Extract the [X, Y] coordinate from the center of the cell holding the provided text.  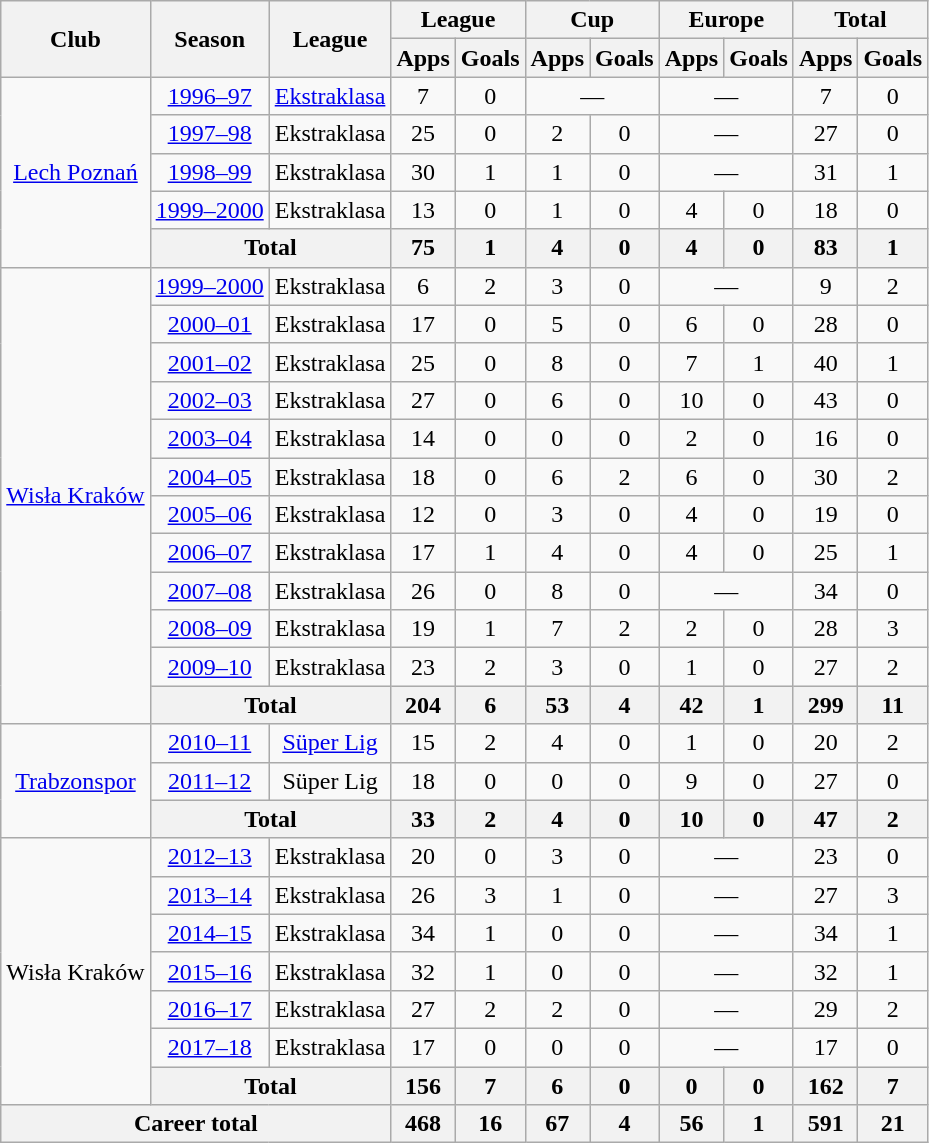
Trabzonspor [76, 781]
Cup [592, 20]
2014–15 [210, 933]
1997–98 [210, 134]
53 [557, 705]
2017–18 [210, 1047]
83 [825, 248]
2015–16 [210, 971]
Europe [726, 20]
2008–09 [210, 629]
2012–13 [210, 857]
43 [825, 400]
2016–17 [210, 1009]
12 [423, 515]
2003–04 [210, 438]
2007–08 [210, 591]
14 [423, 438]
2000–01 [210, 324]
11 [893, 705]
162 [825, 1085]
29 [825, 1009]
5 [557, 324]
2002–03 [210, 400]
Season [210, 39]
2009–10 [210, 667]
15 [423, 743]
33 [423, 819]
67 [557, 1124]
47 [825, 819]
1998–99 [210, 172]
204 [423, 705]
2004–05 [210, 477]
2011–12 [210, 781]
Club [76, 39]
156 [423, 1085]
299 [825, 705]
56 [691, 1124]
2006–07 [210, 553]
40 [825, 362]
75 [423, 248]
468 [423, 1124]
2005–06 [210, 515]
42 [691, 705]
591 [825, 1124]
21 [893, 1124]
2001–02 [210, 362]
13 [423, 210]
2010–11 [210, 743]
Lech Poznań [76, 172]
2013–14 [210, 895]
Career total [196, 1124]
31 [825, 172]
1996–97 [210, 96]
